For the text-containing cell, return its midpoint in [X, Y] coordinate format. 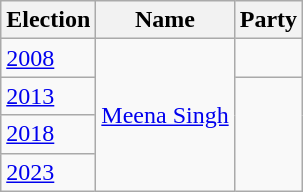
2018 [48, 134]
Name [165, 20]
2023 [48, 172]
Party [268, 20]
2013 [48, 96]
Election [48, 20]
2008 [48, 58]
Meena Singh [165, 115]
